Output the [x, y] coordinate of the center of the cell containing the given text.  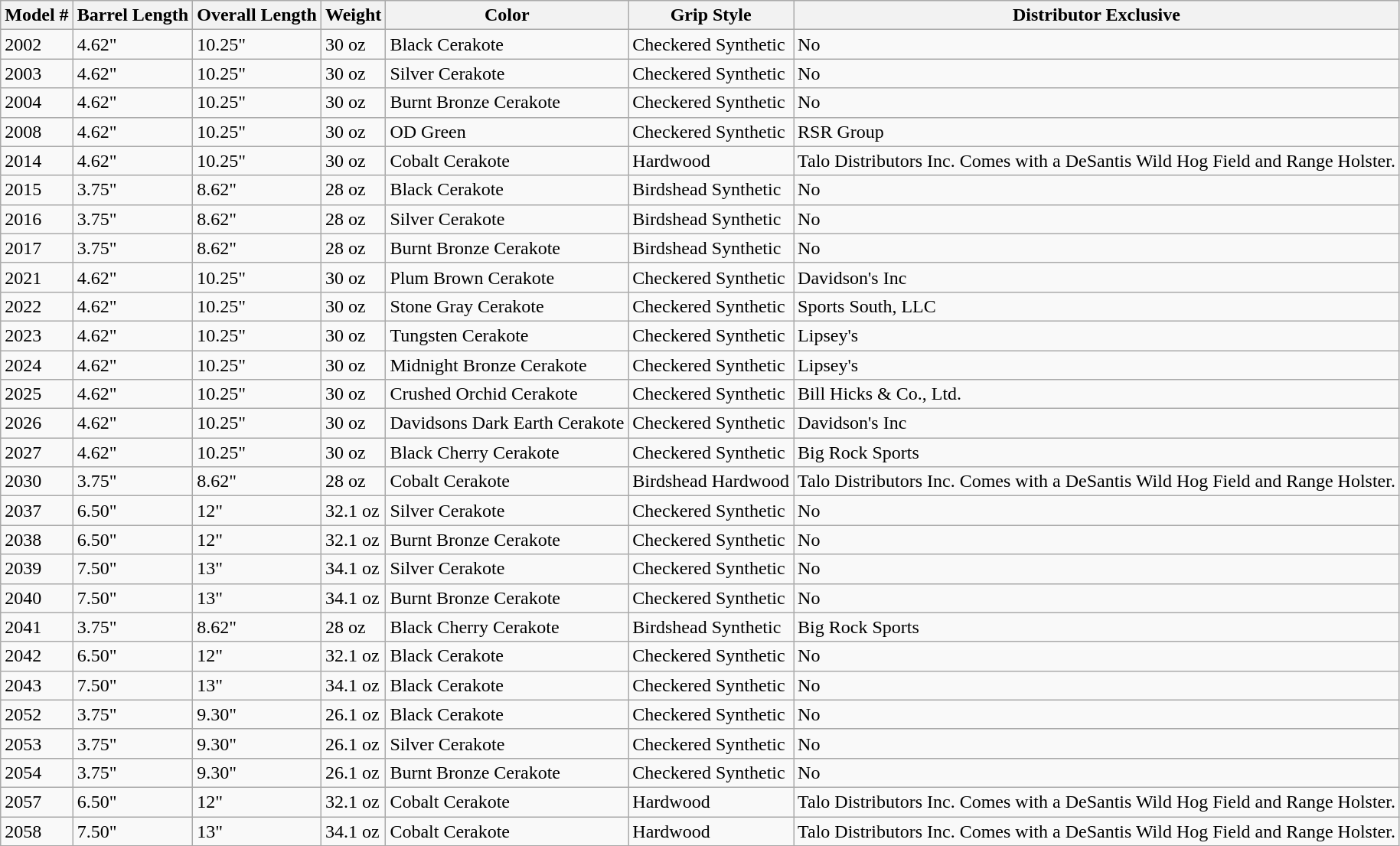
2003 [37, 73]
Grip Style [711, 15]
2040 [37, 598]
2030 [37, 482]
Birdshead Hardwood [711, 482]
2039 [37, 569]
2017 [37, 248]
2057 [37, 802]
Bill Hicks & Co., Ltd. [1097, 394]
2008 [37, 132]
Weight [353, 15]
2037 [37, 511]
2002 [37, 44]
2043 [37, 685]
2041 [37, 627]
2022 [37, 306]
Overall Length [257, 15]
Tungsten Cerakote [507, 335]
Model # [37, 15]
Crushed Orchid Cerakote [507, 394]
2052 [37, 714]
OD Green [507, 132]
2053 [37, 743]
RSR Group [1097, 132]
2042 [37, 656]
Barrel Length [133, 15]
2015 [37, 190]
Distributor Exclusive [1097, 15]
2023 [37, 335]
2025 [37, 394]
2026 [37, 423]
2021 [37, 277]
Stone Gray Cerakote [507, 306]
2014 [37, 161]
2004 [37, 103]
Plum Brown Cerakote [507, 277]
2016 [37, 219]
Color [507, 15]
2027 [37, 452]
2058 [37, 831]
2024 [37, 365]
Sports South, LLC [1097, 306]
2038 [37, 540]
2054 [37, 773]
Midnight Bronze Cerakote [507, 365]
Davidsons Dark Earth Cerakote [507, 423]
